Return (x, y) of the center of cell containing provided text 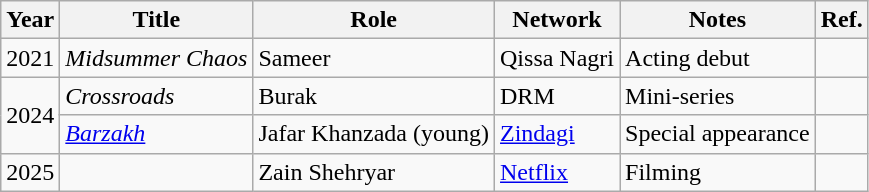
Network (558, 20)
Barzakh (156, 134)
Ref. (842, 20)
2024 (30, 115)
2021 (30, 58)
Special appearance (718, 134)
Acting debut (718, 58)
Zain Shehryar (374, 172)
Midsummer Chaos (156, 58)
Jafar Khanzada (young) (374, 134)
Crossroads (156, 96)
Netflix (558, 172)
Mini-series (718, 96)
Sameer (374, 58)
Zindagi (558, 134)
Title (156, 20)
Year (30, 20)
Burak (374, 96)
DRM (558, 96)
2025 (30, 172)
Filming (718, 172)
Notes (718, 20)
Qissa Nagri (558, 58)
Role (374, 20)
